From the cell containing the given text, extract its center point as (X, Y) coordinate. 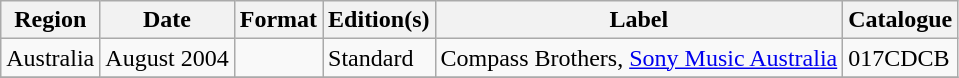
Format (278, 20)
Region (50, 20)
Compass Brothers, Sony Music Australia (639, 58)
Edition(s) (379, 20)
Standard (379, 58)
Date (167, 20)
August 2004 (167, 58)
Catalogue (900, 20)
Australia (50, 58)
Label (639, 20)
017CDCB (900, 58)
